Output the (x, y) coordinate of the center of the cell containing the given text.  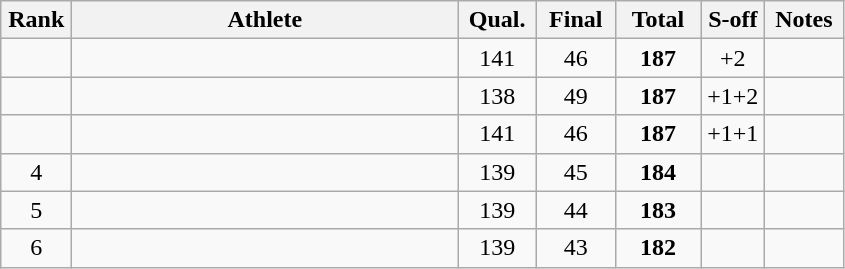
Notes (804, 20)
+1+1 (733, 134)
183 (658, 210)
Qual. (498, 20)
+2 (733, 58)
182 (658, 248)
Total (658, 20)
184 (658, 172)
44 (576, 210)
Final (576, 20)
5 (36, 210)
+1+2 (733, 96)
49 (576, 96)
4 (36, 172)
S-off (733, 20)
45 (576, 172)
Athlete (265, 20)
43 (576, 248)
138 (498, 96)
6 (36, 248)
Rank (36, 20)
